Return [x, y] of the center of cell containing provided text 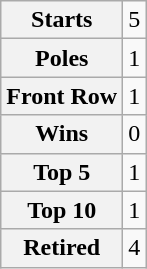
Front Row [62, 96]
4 [134, 248]
Starts [62, 20]
Top 5 [62, 172]
Retired [62, 248]
5 [134, 20]
0 [134, 134]
Poles [62, 58]
Top 10 [62, 210]
Wins [62, 134]
